Pinpoint the cell where the given text exists, returning its (X, Y) midpoint coordinate. 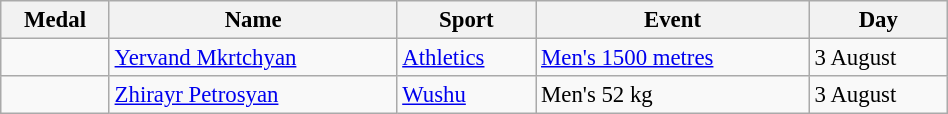
Athletics (466, 58)
Medal (56, 20)
Yervand Mkrtchyan (253, 58)
Zhirayr Petrosyan (253, 95)
Name (253, 20)
Sport (466, 20)
Men's 52 kg (673, 95)
Event (673, 20)
Men's 1500 metres (673, 58)
Wushu (466, 95)
Day (878, 20)
